For the text-containing cell, return its midpoint in [X, Y] coordinate format. 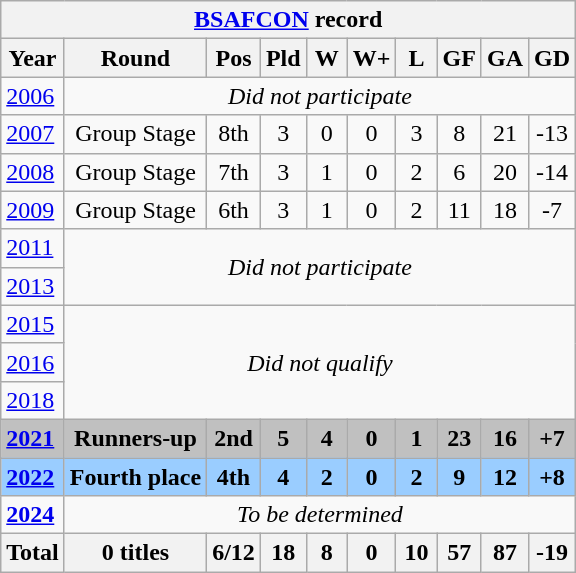
To be determined [320, 515]
Runners-up [135, 438]
W [326, 58]
4th [234, 477]
+8 [552, 477]
12 [504, 477]
7th [234, 172]
-13 [552, 134]
2018 [33, 400]
2009 [33, 210]
Pld [283, 58]
9 [459, 477]
GF [459, 58]
5 [283, 438]
57 [459, 553]
21 [504, 134]
2024 [33, 515]
-19 [552, 553]
0 titles [135, 553]
10 [416, 553]
11 [459, 210]
6/12 [234, 553]
Round [135, 58]
2008 [33, 172]
Did not qualify [320, 362]
6th [234, 210]
-14 [552, 172]
Year [33, 58]
2013 [33, 286]
20 [504, 172]
GA [504, 58]
2007 [33, 134]
BSAFCON record [288, 20]
Pos [234, 58]
16 [504, 438]
Fourth place [135, 477]
8th [234, 134]
+7 [552, 438]
2022 [33, 477]
2015 [33, 324]
Total [33, 553]
-7 [552, 210]
2011 [33, 248]
2016 [33, 362]
GD [552, 58]
23 [459, 438]
87 [504, 553]
6 [459, 172]
W+ [372, 58]
2nd [234, 438]
2006 [33, 96]
L [416, 58]
2021 [33, 438]
